From the cell containing the given text, extract its center point as (X, Y) coordinate. 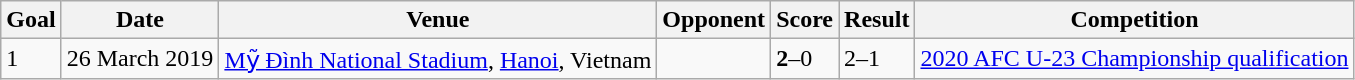
Venue (438, 20)
26 March 2019 (140, 59)
Score (805, 20)
Goal (31, 20)
1 (31, 59)
Competition (1134, 20)
Opponent (714, 20)
2–0 (805, 59)
2–1 (877, 59)
Mỹ Đình National Stadium, Hanoi, Vietnam (438, 59)
Date (140, 20)
2020 AFC U-23 Championship qualification (1134, 59)
Result (877, 20)
